Detect which cell encompasses the target text, then output its [x, y] center coordinate. 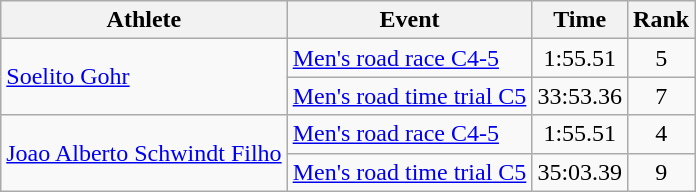
33:53.36 [580, 96]
4 [662, 134]
Event [410, 20]
7 [662, 96]
Athlete [144, 20]
9 [662, 172]
Rank [662, 20]
5 [662, 58]
35:03.39 [580, 172]
Joao Alberto Schwindt Filho [144, 153]
Time [580, 20]
Soelito Gohr [144, 77]
